Find where the given text appears and provide that cell's center as (X, Y) coordinate. 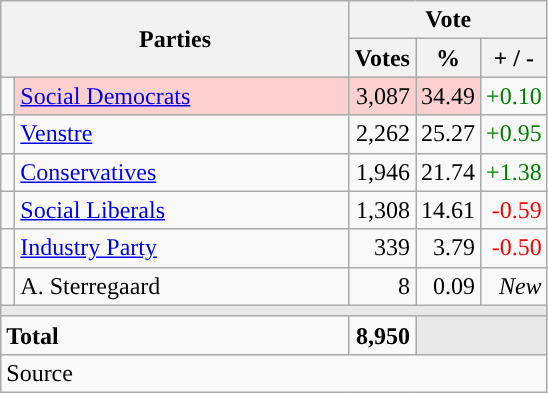
Social Liberals (182, 210)
Conservatives (182, 172)
Social Democrats (182, 96)
3,087 (382, 96)
Total (176, 335)
1,946 (382, 172)
+0.10 (514, 96)
+ / - (514, 58)
1,308 (382, 210)
14.61 (448, 210)
A. Sterregaard (182, 286)
25.27 (448, 134)
339 (382, 248)
2,262 (382, 134)
8 (382, 286)
+0.95 (514, 134)
-0.59 (514, 210)
Source (274, 373)
+1.38 (514, 172)
Votes (382, 58)
Vote (448, 20)
Parties (176, 39)
% (448, 58)
Industry Party (182, 248)
New (514, 286)
8,950 (382, 335)
34.49 (448, 96)
Venstre (182, 134)
3.79 (448, 248)
0.09 (448, 286)
21.74 (448, 172)
-0.50 (514, 248)
